Find where the given text appears and provide that cell's center as (x, y) coordinate. 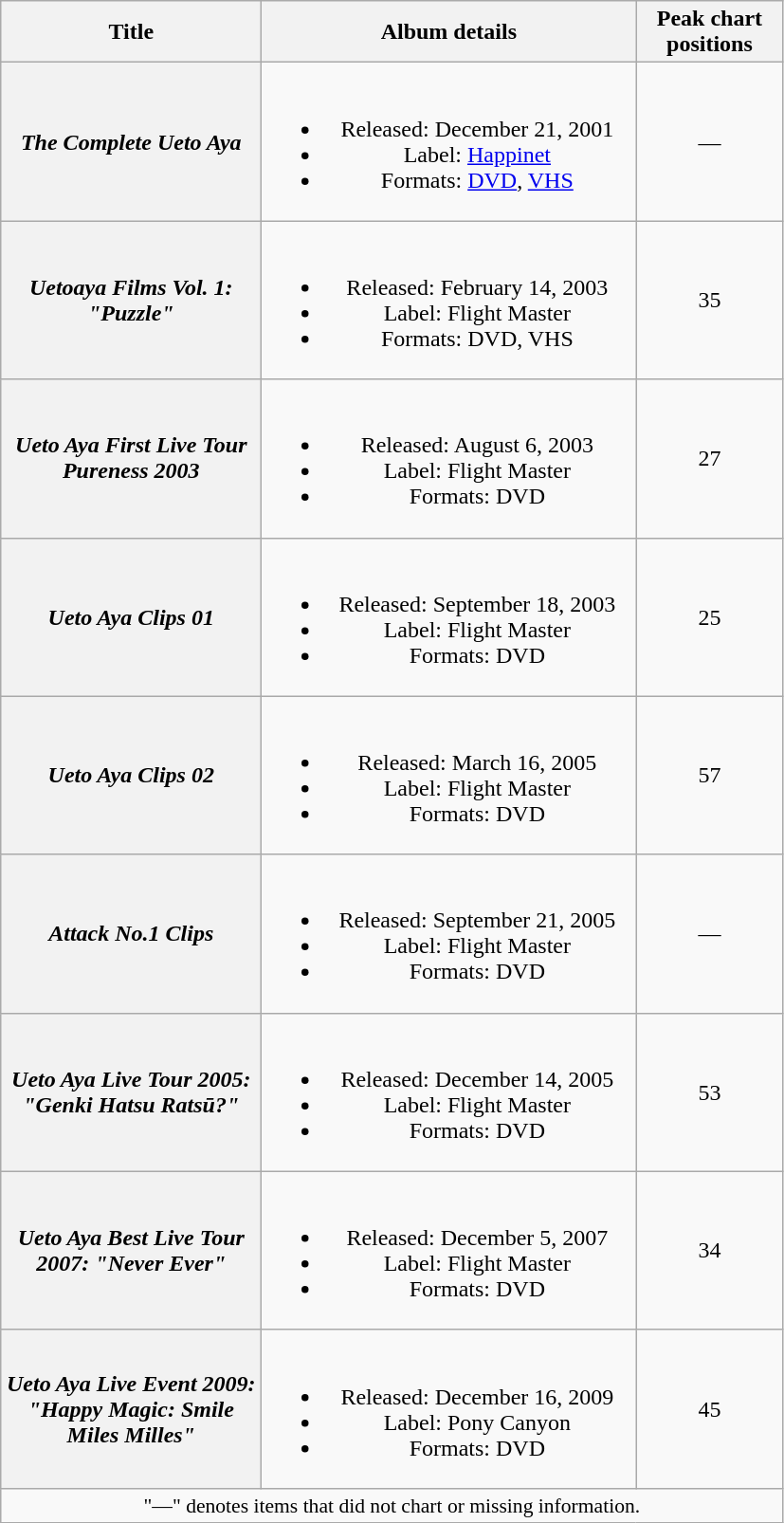
25 (709, 616)
57 (709, 776)
Ueto Aya Live Tour 2005: "Genki Hatsu Ratsū?" (131, 1092)
Released: December 21, 2001Label: HappinetFormats: DVD, VHS (449, 142)
"—" denotes items that did not chart or missing information. (392, 1505)
Ueto Aya Live Event 2009: "Happy Magic: Smile Miles Milles" (131, 1409)
Uetoaya Films Vol. 1: "Puzzle" (131, 300)
53 (709, 1092)
Album details (449, 32)
Released: September 18, 2003Label: Flight MasterFormats: DVD (449, 616)
Released: February 14, 2003Label: Flight MasterFormats: DVD, VHS (449, 300)
Title (131, 32)
Attack No.1 Clips (131, 933)
Released: December 14, 2005Label: Flight MasterFormats: DVD (449, 1092)
The Complete Ueto Aya (131, 142)
Released: March 16, 2005Label: Flight MasterFormats: DVD (449, 776)
Peak chart positions (709, 32)
45 (709, 1409)
Ueto Aya Clips 02 (131, 776)
Released: August 6, 2003Label: Flight MasterFormats: DVD (449, 459)
Ueto Aya Clips 01 (131, 616)
Released: December 16, 2009Label: Pony CanyonFormats: DVD (449, 1409)
Released: December 5, 2007Label: Flight MasterFormats: DVD (449, 1250)
Ueto Aya First Live Tour Pureness 2003 (131, 459)
34 (709, 1250)
Released: September 21, 2005Label: Flight MasterFormats: DVD (449, 933)
Ueto Aya Best Live Tour 2007: "Never Ever" (131, 1250)
27 (709, 459)
35 (709, 300)
